Locate the cell with the specified text and output its (X, Y) center coordinate. 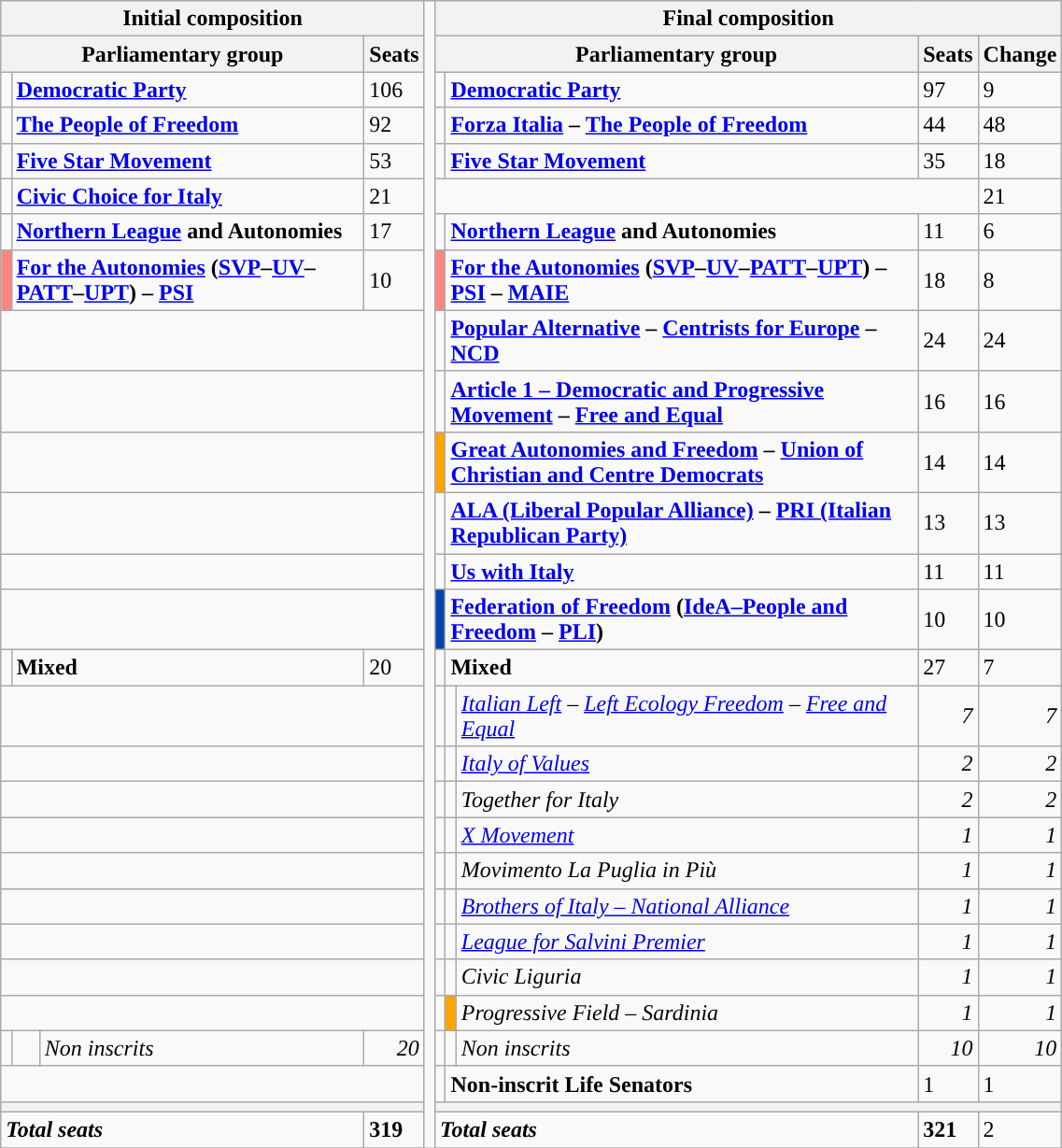
48 (1020, 125)
Forza Italia – The People of Freedom (682, 125)
319 (394, 1129)
Popular Alternative – Centrists for Europe – NCD (682, 340)
44 (948, 125)
Together for Italy (687, 800)
106 (394, 90)
Civic Choice for Italy (188, 196)
Final composition (749, 19)
35 (948, 161)
17 (394, 232)
Great Autonomies and Freedom – Union of Christian and Centre Democrats (682, 461)
Initial composition (213, 19)
Italy of Values (687, 764)
Federation of Freedom (IdeA–People and Freedom – PLI) (682, 620)
6 (1020, 232)
Movimento La Puglia in Più (687, 871)
The People of Freedom (188, 125)
8 (1020, 280)
92 (394, 125)
Civic Liguria (687, 977)
321 (948, 1129)
Us with Italy (682, 571)
For the Autonomies (SVP–UV–PATT–UPT) – PSI (188, 280)
League for Salvini Premier (687, 942)
53 (394, 161)
Non-inscrit Life Senators (682, 1084)
ALA (Liberal Popular Alliance) – PRI (Italian Republican Party) (682, 523)
Progressive Field – Sardinia (687, 1013)
Italian Left – Left Ecology Freedom – Free and Equal (687, 716)
Brothers of Italy – National Alliance (687, 906)
97 (948, 90)
9 (1020, 90)
27 (948, 668)
For the Autonomies (SVP–UV–PATT–UPT) – PSI – MAIE (682, 280)
X Movement (687, 835)
Change (1020, 54)
Article 1 – Democratic and Progressive Movement – Free and Equal (682, 402)
